Locate the cell with the specified text and output its [X, Y] center coordinate. 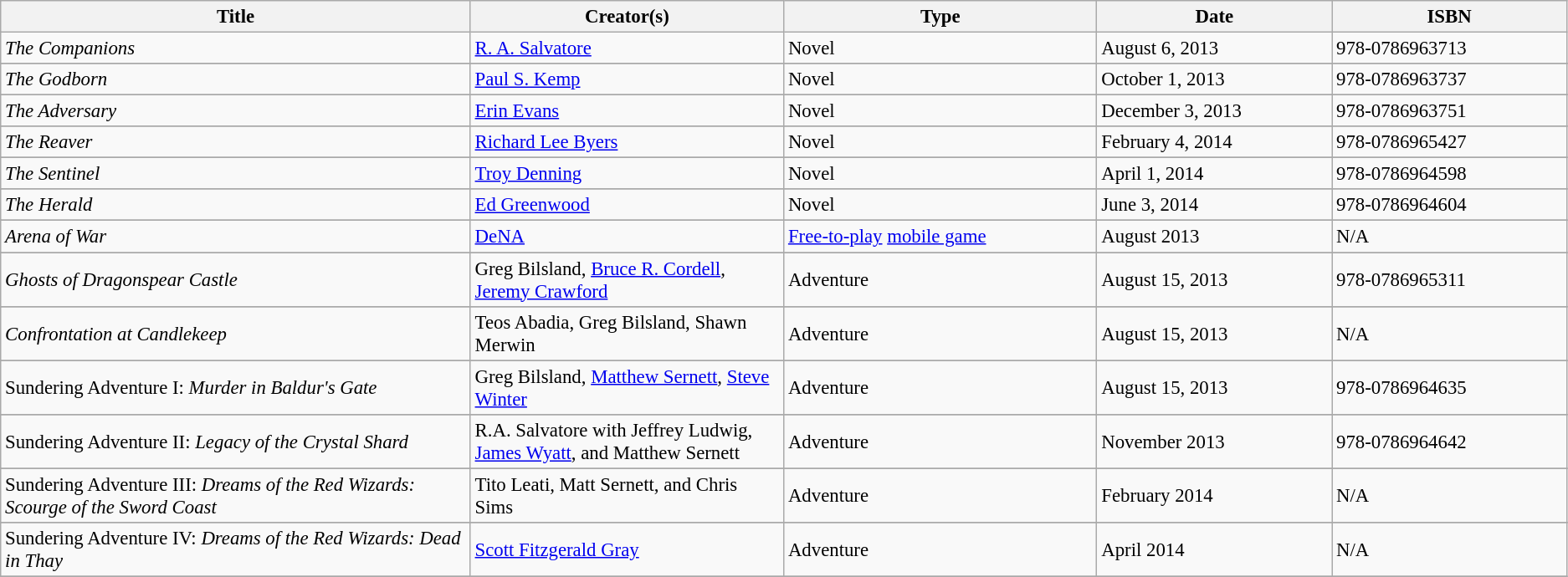
978-0786964635 [1449, 388]
978-0786963737 [1449, 79]
978-0786965311 [1449, 279]
October 1, 2013 [1215, 79]
The Adversary [236, 111]
The Sentinel [236, 174]
Greg Bilsland, Bruce R. Cordell, Jeremy Crawford [627, 279]
June 3, 2014 [1215, 205]
The Reaver [236, 142]
Confrontation at Candlekeep [236, 333]
Creator(s) [627, 17]
Troy Denning [627, 174]
Ed Greenwood [627, 205]
August 2013 [1215, 237]
February 4, 2014 [1215, 142]
Erin Evans [627, 111]
December 3, 2013 [1215, 111]
Greg Bilsland, Matthew Sernett, Steve Winter [627, 388]
978-0786963713 [1449, 49]
April 2014 [1215, 550]
April 1, 2014 [1215, 174]
The Herald [236, 205]
978-0786964642 [1449, 442]
Ghosts of Dragonspear Castle [236, 279]
Title [236, 17]
February 2014 [1215, 495]
The Companions [236, 49]
August 6, 2013 [1215, 49]
R. A. Salvatore [627, 49]
November 2013 [1215, 442]
Scott Fitzgerald Gray [627, 550]
Arena of War [236, 237]
978-0786964598 [1449, 174]
978-0786963751 [1449, 111]
Sundering Adventure I: Murder in Baldur's Gate [236, 388]
Paul S. Kemp [627, 79]
ISBN [1449, 17]
Richard Lee Byers [627, 142]
Free-to-play mobile game [940, 237]
R.A. Salvatore with Jeffrey Ludwig, James Wyatt, and Matthew Sernett [627, 442]
DeNA [627, 237]
978-0786965427 [1449, 142]
Teos Abadia, Greg Bilsland, Shawn Merwin [627, 333]
Sundering Adventure III: Dreams of the Red Wizards: Scourge of the Sword Coast [236, 495]
The Godborn [236, 79]
978-0786964604 [1449, 205]
Sundering Adventure IV: Dreams of the Red Wizards: Dead in Thay [236, 550]
Type [940, 17]
Tito Leati, Matt Sernett, and Chris Sims [627, 495]
Sundering Adventure II: Legacy of the Crystal Shard [236, 442]
Date [1215, 17]
